Provide the (X, Y) coordinate of the cell's center where the given text is located.  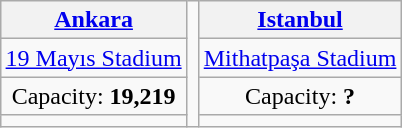
Mithatpaşa Stadium (300, 58)
Istanbul (300, 20)
Ankara (94, 20)
Capacity: 19,219 (94, 96)
Capacity: ? (300, 96)
19 Mayıs Stadium (94, 58)
